Identify which cell holds the provided text, then report its (x, y) central coordinate. 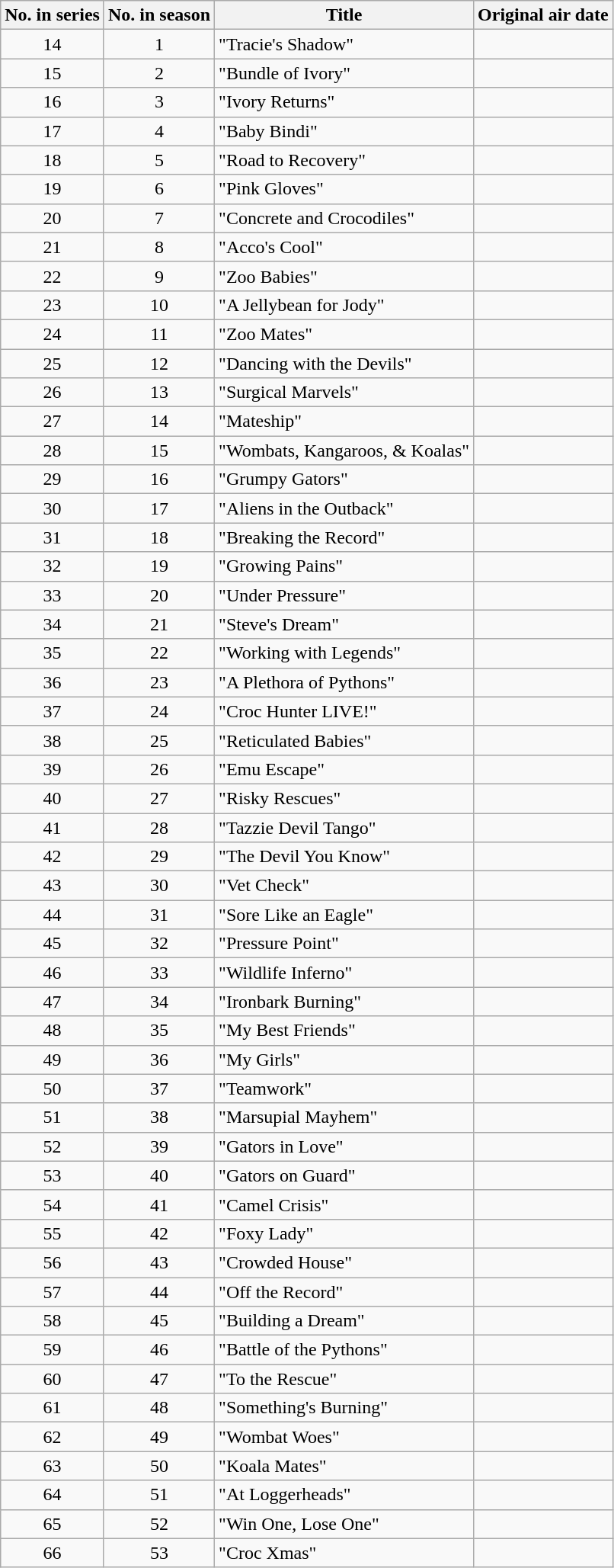
"The Devil You Know" (344, 857)
60 (53, 1379)
"Building a Dream" (344, 1321)
"Win One, Lose One" (344, 1524)
Original air date (544, 15)
64 (53, 1495)
"Foxy Lady" (344, 1233)
11 (158, 334)
"Vet Check" (344, 886)
"Pressure Point" (344, 944)
54 (53, 1204)
"Growing Pains" (344, 566)
"Off the Record" (344, 1292)
"Teamwork" (344, 1089)
2 (158, 73)
55 (53, 1233)
"Steve's Dream" (344, 624)
"Something's Burning" (344, 1408)
59 (53, 1350)
"Risky Rescues" (344, 798)
4 (158, 131)
"At Loggerheads" (344, 1495)
"A Jellybean for Jody" (344, 305)
"Aliens in the Outback" (344, 508)
"Grumpy Gators" (344, 479)
"Under Pressure" (344, 595)
No. in season (158, 15)
"Emu Escape" (344, 769)
10 (158, 305)
"Mateship" (344, 422)
6 (158, 189)
"Croc Hunter LIVE!" (344, 711)
61 (53, 1408)
"Sore Like an Eagle" (344, 915)
"Wombat Woes" (344, 1437)
"A Plethora of Pythons" (344, 682)
"Tazzie Devil Tango" (344, 827)
65 (53, 1524)
8 (158, 247)
"My Best Friends" (344, 1031)
"Ironbark Burning" (344, 1002)
"Pink Gloves" (344, 189)
5 (158, 160)
12 (158, 364)
13 (158, 393)
7 (158, 218)
1 (158, 44)
"Croc Xmas" (344, 1553)
"Bundle of Ivory" (344, 73)
56 (53, 1262)
"Concrete and Crocodiles" (344, 218)
58 (53, 1321)
57 (53, 1292)
"Road to Recovery" (344, 160)
"Marsupial Mayhem" (344, 1117)
66 (53, 1553)
9 (158, 276)
Title (344, 15)
"Breaking the Record" (344, 537)
"Wildlife Inferno" (344, 973)
"To the Rescue" (344, 1379)
No. in series (53, 15)
"Acco's Cool" (344, 247)
"Dancing with the Devils" (344, 364)
63 (53, 1466)
"Zoo Mates" (344, 334)
"Baby Bindi" (344, 131)
"Reticulated Babies" (344, 740)
62 (53, 1437)
"Ivory Returns" (344, 102)
"Working with Legends" (344, 653)
"Camel Crisis" (344, 1204)
"Tracie's Shadow" (344, 44)
"Wombats, Kangaroos, & Koalas" (344, 451)
"Crowded House" (344, 1262)
"Battle of the Pythons" (344, 1350)
3 (158, 102)
"Gators in Love" (344, 1146)
"Koala Mates" (344, 1466)
"Zoo Babies" (344, 276)
"My Girls" (344, 1060)
"Surgical Marvels" (344, 393)
"Gators on Guard" (344, 1175)
